Scan for the cell matching the given text and deliver its (X, Y) coordinate at center. 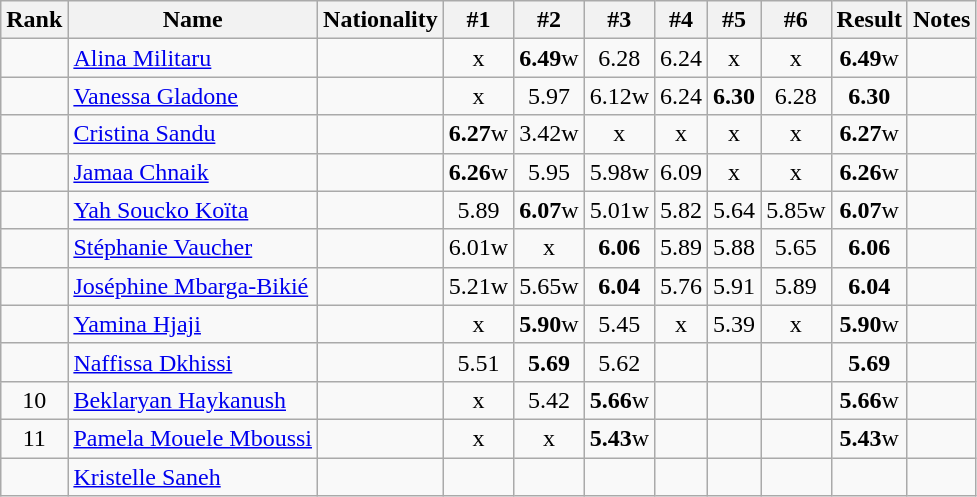
Joséphine Mbarga-Bikié (193, 286)
5.97 (549, 96)
Vanessa Gladone (193, 96)
Nationality (381, 20)
Notes (941, 20)
Yah Soucko Koïta (193, 210)
5.21w (478, 286)
Jamaa Chnaik (193, 172)
3.42w (549, 134)
Naffissa Dkhissi (193, 362)
5.42 (549, 400)
5.91 (734, 286)
11 (34, 438)
Result (869, 20)
#1 (478, 20)
#3 (619, 20)
6.12w (619, 96)
6.09 (682, 172)
10 (34, 400)
Kristelle Saneh (193, 477)
#6 (796, 20)
5.62 (619, 362)
Yamina Hjaji (193, 324)
#5 (734, 20)
5.65 (796, 248)
#4 (682, 20)
Name (193, 20)
Stéphanie Vaucher (193, 248)
5.01w (619, 210)
5.64 (734, 210)
Alina Militaru (193, 58)
5.98w (619, 172)
5.45 (619, 324)
5.76 (682, 286)
5.82 (682, 210)
5.85w (796, 210)
5.39 (734, 324)
5.95 (549, 172)
Beklaryan Haykanush (193, 400)
Cristina Sandu (193, 134)
6.01w (478, 248)
#2 (549, 20)
Pamela Mouele Mboussi (193, 438)
5.88 (734, 248)
5.51 (478, 362)
Rank (34, 20)
5.65w (549, 286)
